From the cell containing the given text, extract its center point as [x, y] coordinate. 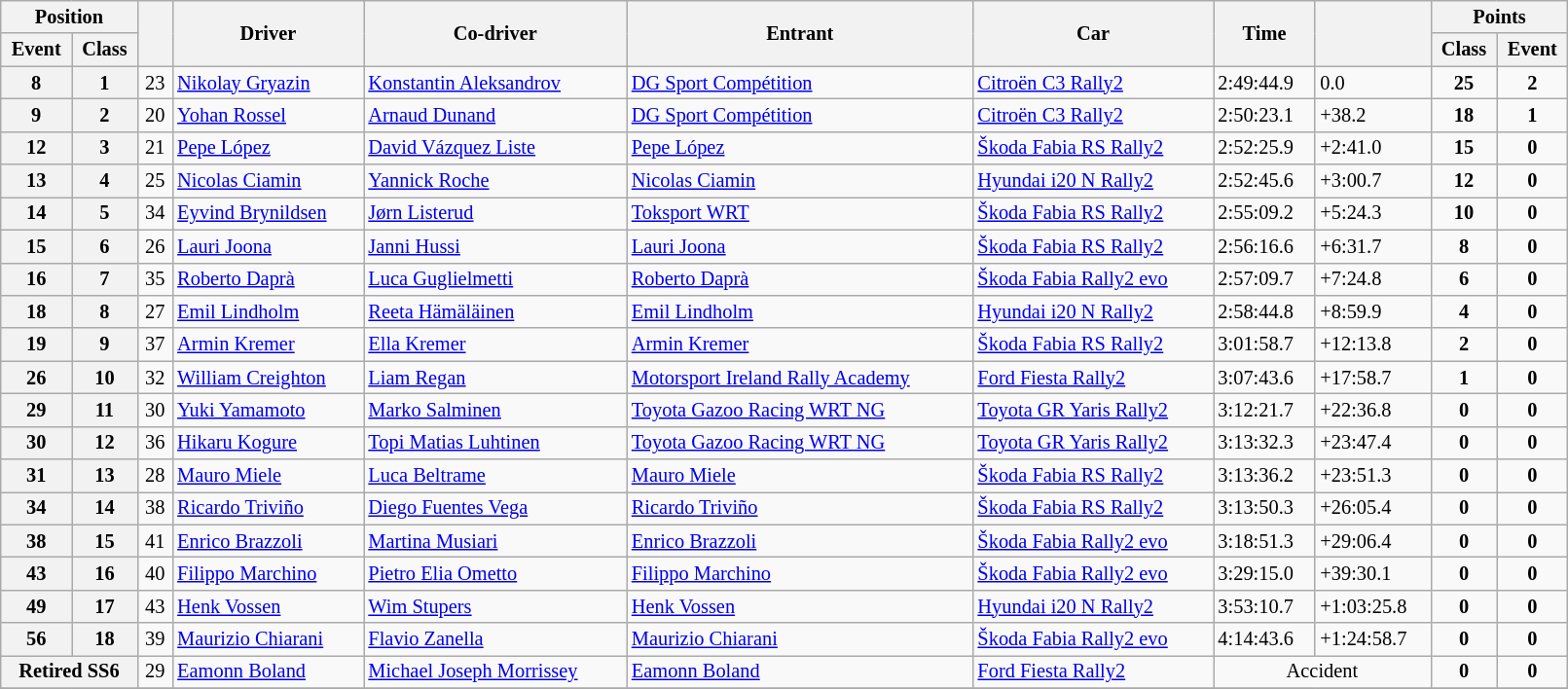
Reeta Hämäläinen [495, 311]
Points [1499, 17]
Flavio Zanella [495, 639]
Motorsport Ireland Rally Academy [800, 378]
5 [105, 213]
Yuki Yamamoto [268, 410]
3:13:50.3 [1265, 508]
56 [37, 639]
Yohan Rossel [268, 115]
0.0 [1372, 83]
+2:41.0 [1372, 148]
19 [37, 344]
2:57:09.7 [1265, 279]
41 [155, 541]
2:56:16.6 [1265, 246]
Ella Kremer [495, 344]
William Creighton [268, 378]
3:07:43.6 [1265, 378]
31 [37, 476]
Hikaru Kogure [268, 443]
Toksport WRT [800, 213]
Arnaud Dunand [495, 115]
Car [1094, 33]
Luca Beltrame [495, 476]
+23:47.4 [1372, 443]
Topi Matias Luhtinen [495, 443]
3:18:51.3 [1265, 541]
3:53:10.7 [1265, 606]
40 [155, 573]
3:01:58.7 [1265, 344]
36 [155, 443]
3 [105, 148]
37 [155, 344]
32 [155, 378]
+1:03:25.8 [1372, 606]
Nikolay Gryazin [268, 83]
Wim Stupers [495, 606]
Eyvind Brynildsen [268, 213]
Pietro Elia Ometto [495, 573]
Martina Musiari [495, 541]
Jørn Listerud [495, 213]
+39:30.1 [1372, 573]
+22:36.8 [1372, 410]
4:14:43.6 [1265, 639]
2:52:45.6 [1265, 181]
3:29:15.0 [1265, 573]
+3:00.7 [1372, 181]
Marko Salminen [495, 410]
Michael Joseph Morrissey [495, 671]
Accident [1323, 671]
+29:06.4 [1372, 541]
28 [155, 476]
20 [155, 115]
Position [69, 17]
Luca Guglielmetti [495, 279]
3:13:32.3 [1265, 443]
+5:24.3 [1372, 213]
2:52:25.9 [1265, 148]
Time [1265, 33]
Driver [268, 33]
49 [37, 606]
+23:51.3 [1372, 476]
Retired SS6 [69, 671]
Co-driver [495, 33]
+8:59.9 [1372, 311]
Konstantin Aleksandrov [495, 83]
Yannick Roche [495, 181]
+38.2 [1372, 115]
2:50:23.1 [1265, 115]
David Vázquez Liste [495, 148]
17 [105, 606]
23 [155, 83]
3:13:36.2 [1265, 476]
21 [155, 148]
Entrant [800, 33]
+26:05.4 [1372, 508]
2:58:44.8 [1265, 311]
Diego Fuentes Vega [495, 508]
+1:24:58.7 [1372, 639]
7 [105, 279]
Liam Regan [495, 378]
39 [155, 639]
+17:58.7 [1372, 378]
+12:13.8 [1372, 344]
3:12:21.7 [1265, 410]
2:49:44.9 [1265, 83]
Janni Hussi [495, 246]
+6:31.7 [1372, 246]
2:55:09.2 [1265, 213]
11 [105, 410]
35 [155, 279]
+7:24.8 [1372, 279]
27 [155, 311]
